Output the [X, Y] coordinate of the center of the cell containing the given text.  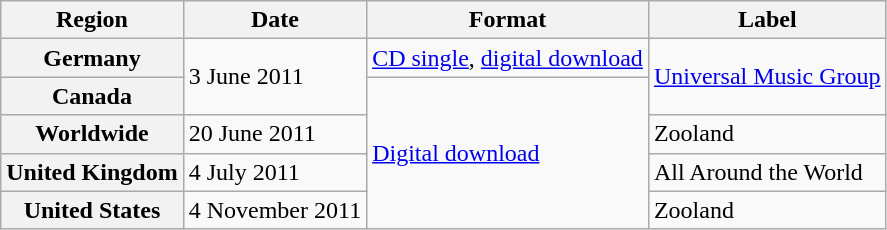
CD single, digital download [508, 58]
Germany [92, 58]
Worldwide [92, 134]
20 June 2011 [274, 134]
4 November 2011 [274, 210]
Label [767, 20]
Region [92, 20]
3 June 2011 [274, 77]
4 July 2011 [274, 172]
Date [274, 20]
Canada [92, 96]
Digital download [508, 153]
United States [92, 210]
Universal Music Group [767, 77]
United Kingdom [92, 172]
All Around the World [767, 172]
Format [508, 20]
